Determine the (x, y) coordinate at the center of the cell enclosing the given text.  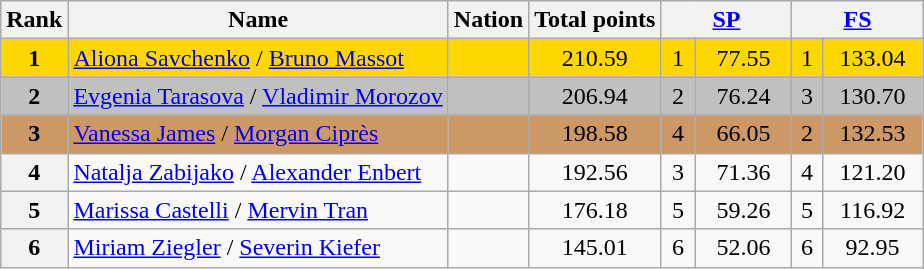
Aliona Savchenko / Bruno Massot (258, 58)
116.92 (872, 210)
210.59 (595, 58)
Vanessa James / Morgan Ciprès (258, 134)
Rank (34, 20)
FS (858, 20)
130.70 (872, 96)
66.05 (744, 134)
52.06 (744, 248)
145.01 (595, 248)
76.24 (744, 96)
176.18 (595, 210)
132.53 (872, 134)
Nation (488, 20)
71.36 (744, 172)
SP (726, 20)
Name (258, 20)
Total points (595, 20)
Miriam Ziegler / Severin Kiefer (258, 248)
59.26 (744, 210)
121.20 (872, 172)
133.04 (872, 58)
77.55 (744, 58)
206.94 (595, 96)
192.56 (595, 172)
Evgenia Tarasova / Vladimir Morozov (258, 96)
Marissa Castelli / Mervin Tran (258, 210)
92.95 (872, 248)
Natalja Zabijako / Alexander Enbert (258, 172)
198.58 (595, 134)
